Return the (x, y) coordinate for the center point of the cell that contains the specified text.  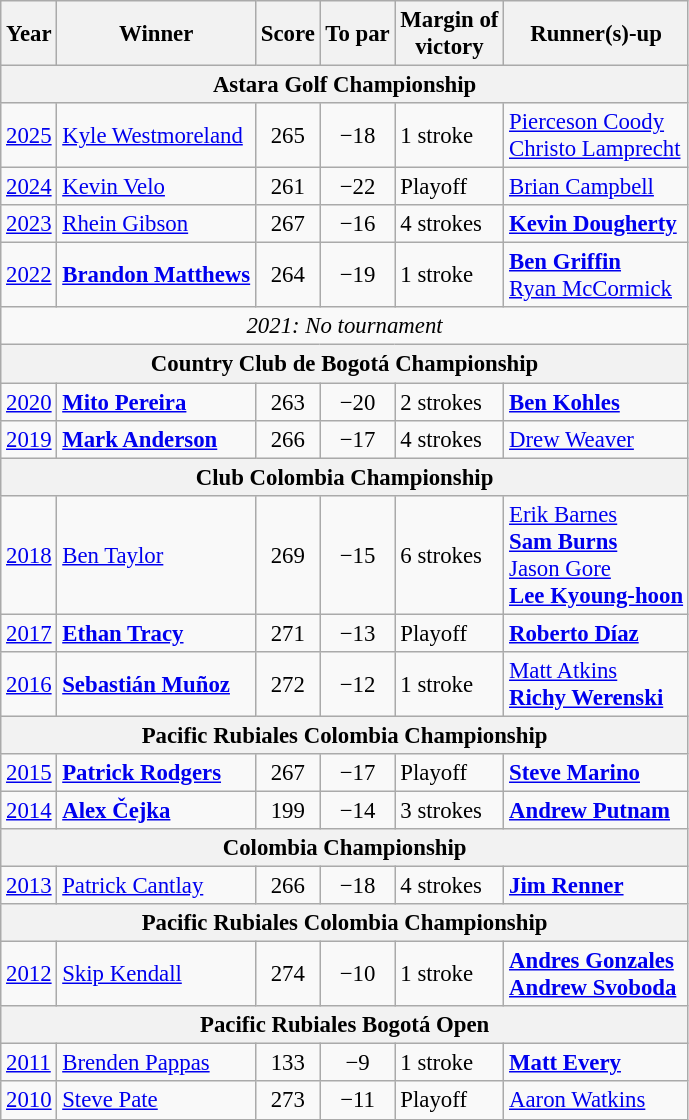
Erik Barnes Sam Burns Jason Gore Lee Kyoung-hoon (596, 554)
2024 (29, 187)
Mark Anderson (156, 439)
272 (288, 684)
Runner(s)-up (596, 34)
133 (288, 1063)
Andres Gonzales Andrew Svoboda (596, 974)
2022 (29, 276)
3 strokes (450, 810)
273 (288, 1101)
−11 (358, 1101)
Kyle Westmoreland (156, 136)
2013 (29, 886)
Year (29, 34)
264 (288, 276)
Astara Golf Championship (345, 85)
Kevin Velo (156, 187)
Brenden Pappas (156, 1063)
2019 (29, 439)
Rhein Gibson (156, 224)
Margin ofvictory (450, 34)
−9 (358, 1063)
Drew Weaver (596, 439)
Matt Atkins Richy Werenski (596, 684)
6 strokes (450, 554)
Andrew Putnam (596, 810)
Pierceson Coody Christo Lamprecht (596, 136)
199 (288, 810)
Ben Taylor (156, 554)
Jim Renner (596, 886)
2020 (29, 402)
Colombia Championship (345, 848)
Alex Čejka (156, 810)
Score (288, 34)
Kevin Dougherty (596, 224)
−22 (358, 187)
−13 (358, 633)
To par (358, 34)
Roberto Díaz (596, 633)
2017 (29, 633)
2015 (29, 773)
2021: No tournament (345, 327)
271 (288, 633)
2016 (29, 684)
Steve Pate (156, 1101)
−14 (358, 810)
Mito Pereira (156, 402)
Skip Kendall (156, 974)
2014 (29, 810)
−15 (358, 554)
Brandon Matthews (156, 276)
2025 (29, 136)
Club Colombia Championship (345, 477)
Country Club de Bogotá Championship (345, 364)
−20 (358, 402)
263 (288, 402)
274 (288, 974)
2012 (29, 974)
2018 (29, 554)
2011 (29, 1063)
Steve Marino (596, 773)
2023 (29, 224)
269 (288, 554)
261 (288, 187)
Patrick Rodgers (156, 773)
−19 (358, 276)
−12 (358, 684)
Ben Griffin Ryan McCormick (596, 276)
2 strokes (450, 402)
Sebastián Muñoz (156, 684)
Matt Every (596, 1063)
−10 (358, 974)
Patrick Cantlay (156, 886)
−16 (358, 224)
Pacific Rubiales Bogotá Open (345, 1025)
Aaron Watkins (596, 1101)
Ben Kohles (596, 402)
Winner (156, 34)
265 (288, 136)
Ethan Tracy (156, 633)
2010 (29, 1101)
Brian Campbell (596, 187)
